Locate the cell with the specified text and output its [x, y] center coordinate. 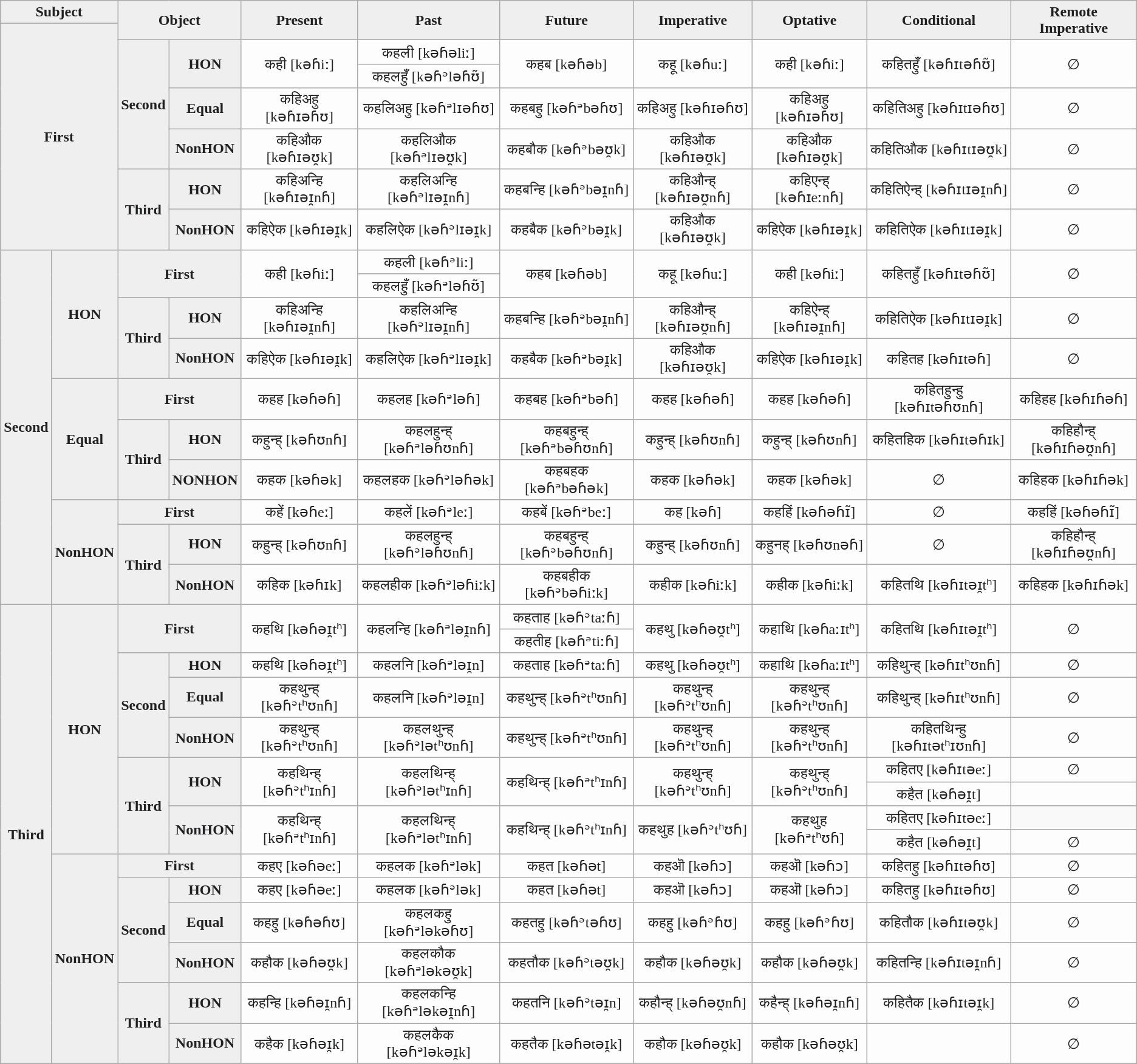
कहलकैक [kəɦᵊləkəɪ̯k] [429, 1043]
कहबें [kəɦᵊbeː] [566, 512]
कहलकहु [kəɦᵊləkəɦʊ] [429, 922]
कहैक [kəɦəɪ̯k] [299, 1043]
कहली [kəɦəliː] [429, 52]
कहबौक [kəɦᵊbəʊ̯k] [566, 149]
Remote Imperative [1074, 21]
कहलहीक [kəɦᵊləɦiːk] [429, 584]
कहतौक [kəɦᵊtəʊ̯k] [566, 963]
NONHON [205, 480]
कहितिऐन्ह् [kəɦɪtɪəɪ̯nɦ] [939, 189]
Subject [60, 12]
कहबहीक [kəɦᵊbəɦiːk] [566, 584]
कहलकन्हि [kəɦᵊləkəɪ̯nɦ] [429, 1003]
कहलथुन्ह् [kəɦᵊlətʰʊnɦ] [429, 737]
कहैन्ह् [kəɦəɪ̯nɦ] [809, 1003]
कहितथिन्हु [kəɦɪtətʰɪʊnɦ] [939, 737]
कहली [kəɦᵊliː] [429, 262]
कहितिअहु [kəɦɪtɪəɦʊ] [939, 108]
कहतनि [kəɦᵊtəɪ̯n] [566, 1003]
कहबहु [kəɦᵊbəɦʊ] [566, 108]
कहबह [kəɦᵊbəɦ] [566, 398]
कहुनह् [kəɦʊnəɦ] [809, 544]
कहन्हि [kəɦəɪ̯nɦ] [299, 1003]
Past [429, 21]
कहितौक [kəɦɪtəʊ̯k] [939, 922]
कहतीह [kəɦᵊtiːɦ] [566, 641]
Future [566, 21]
कहलहक [kəɦᵊləɦək] [429, 480]
Object [180, 21]
कह [kəɦ] [692, 512]
कहितन्हि [kəɦɪtəɪ̯nɦ] [939, 963]
कहतहु [kəɦᵊtəɦʊ] [566, 922]
कहिएन्ह् [kəɦɪeːnɦ] [809, 189]
कहलन्हि [kəɦᵊləɪ̯nɦ] [429, 629]
कहिक [kəɦɪk] [299, 584]
कहितह [kəɦɪtəɦ] [939, 358]
कहिहह [kəɦɪɦəɦ] [1074, 398]
Conditional [939, 21]
कहितैक [kəɦɪtəɪ̯k] [939, 1003]
कहितहिक [kəɦɪtəɦɪk] [939, 440]
कहहु [kəɦəɦʊ] [299, 922]
कहलिअहु [kəɦᵊlɪəɦʊ] [429, 108]
Imperative [692, 21]
कहितिऔक [kəɦɪtɪəʊ̯k] [939, 149]
कहबहक [kəɦᵊbəɦək] [566, 480]
कहलिऔक [kəɦᵊlɪəʊ̯k] [429, 149]
कहौन्ह् [kəɦəʊ̯nɦ] [692, 1003]
कहिऐन्ह् [kəɦɪəɪ̯nɦ] [809, 318]
कहलकौक [kəɦᵊləkəʊ̯k] [429, 963]
कहितहुन्हु [kəɦɪtəɦʊnɦ] [939, 398]
कहलह [kəɦᵊləɦ] [429, 398]
कहतैक [kəɦətəɪ̯k] [566, 1043]
कहलें [kəɦᵊleː] [429, 512]
कहें [kəɦeː] [299, 512]
Present [299, 21]
Optative [809, 21]
